Extract the [x, y] coordinate from the center of the cell holding the provided text.  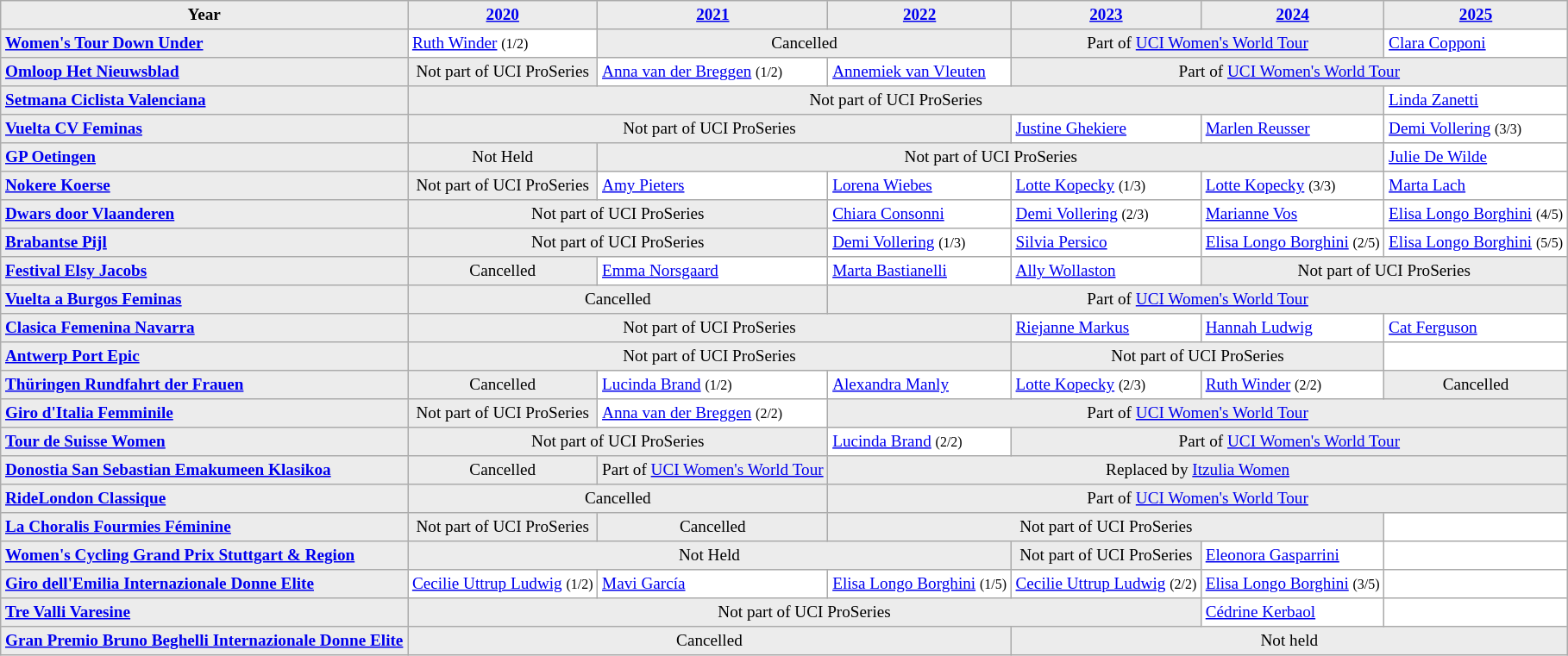
Alexandra Manly [919, 384]
Linda Zanetti [1476, 100]
Elisa Longo Borghini (1/5) [919, 584]
Julie De Wilde [1476, 157]
Anna van der Breggen (2/2) [712, 414]
Lucinda Brand (1/2) [712, 384]
Marianne Vos [1292, 214]
Chiara Consonni [919, 214]
Ruth Winder (2/2) [1292, 384]
Year [204, 16]
Amy Pieters [712, 186]
Silvia Persico [1106, 243]
2020 [503, 16]
Riejanne Markus [1106, 328]
Demi Vollering (3/3) [1476, 129]
Hannah Ludwig [1292, 328]
GP Oetingen [204, 157]
Omloop Het Nieuwsblad [204, 72]
Elisa Longo Borghini (5/5) [1476, 243]
Tre Valli Varesine [204, 612]
Eleonora Gasparrini [1292, 555]
Vuelta a Burgos Feminas [204, 300]
Thüringen Rundfahrt der Frauen [204, 384]
Antwerp Port Epic [204, 357]
Giro d'Italia Femminile [204, 414]
Ruth Winder (1/2) [503, 43]
Elisa Longo Borghini (2/5) [1292, 243]
Cédrine Kerbaol [1292, 612]
2022 [919, 16]
Setmana Ciclista Valenciana [204, 100]
2023 [1106, 16]
Festival Elsy Jacobs [204, 271]
Donostia San Sebastian Emakumeen Klasikoa [204, 471]
Elisa Longo Borghini (4/5) [1476, 214]
Lucinda Brand (2/2) [919, 441]
Justine Ghekiere [1106, 129]
Clasica Femenina Navarra [204, 328]
Lotte Kopecky (3/3) [1292, 186]
Lotte Kopecky (1/3) [1106, 186]
Cecilie Uttrup Ludwig (2/2) [1106, 584]
Cecilie Uttrup Ludwig (1/2) [503, 584]
La Choralis Fourmies Féminine [204, 528]
Annemiek van Vleuten [919, 72]
Demi Vollering (1/3) [919, 243]
Brabantse Pijl [204, 243]
Lorena Wiebes [919, 186]
Marta Lach [1476, 186]
Marta Bastianelli [919, 271]
Marlen Reusser [1292, 129]
Giro dell'Emilia Internazionale Donne Elite [204, 584]
RideLondon Classique [204, 498]
Cat Ferguson [1476, 328]
2021 [712, 16]
Replaced by Itzulia Women [1197, 471]
Elisa Longo Borghini (3/5) [1292, 584]
Mavi García [712, 584]
Tour de Suisse Women [204, 441]
Not held [1289, 641]
Nokere Koerse [204, 186]
Gran Premio Bruno Beghelli Internazionale Donne Elite [204, 641]
Lotte Kopecky (2/3) [1106, 384]
2025 [1476, 16]
Women's Cycling Grand Prix Stuttgart & Region [204, 555]
Ally Wollaston [1106, 271]
Women's Tour Down Under [204, 43]
Dwars door Vlaanderen [204, 214]
Demi Vollering (2/3) [1106, 214]
Clara Copponi [1476, 43]
Emma Norsgaard [712, 271]
Vuelta CV Feminas [204, 129]
2024 [1292, 16]
Anna van der Breggen (1/2) [712, 72]
